Return (X, Y) of the center of cell containing provided text 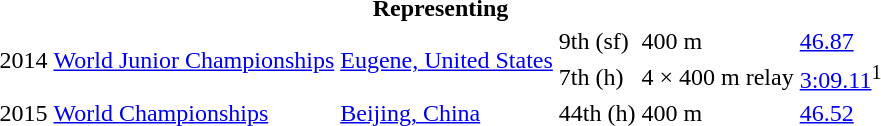
4 × 400 m relay (718, 77)
7th (h) (597, 77)
400 m (718, 41)
Eugene, United States (447, 60)
World Junior Championships (194, 60)
9th (sf) (597, 41)
